Scan for the cell matching the given text and deliver its (X, Y) coordinate at center. 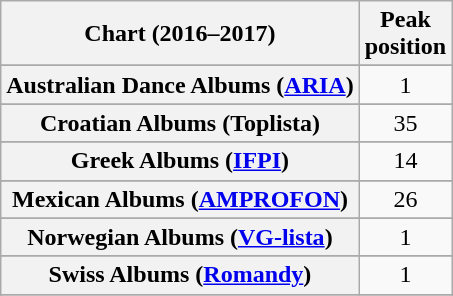
Croatian Albums (Toplista) (180, 123)
Greek Albums (IFPI) (180, 161)
Norwegian Albums (VG-lista) (180, 237)
Swiss Albums (Romandy) (180, 275)
Mexican Albums (AMPROFON) (180, 199)
26 (405, 199)
Australian Dance Albums (ARIA) (180, 85)
35 (405, 123)
Peakposition (405, 34)
14 (405, 161)
Chart (2016–2017) (180, 34)
